Scan for the cell matching the given text and deliver its (x, y) coordinate at center. 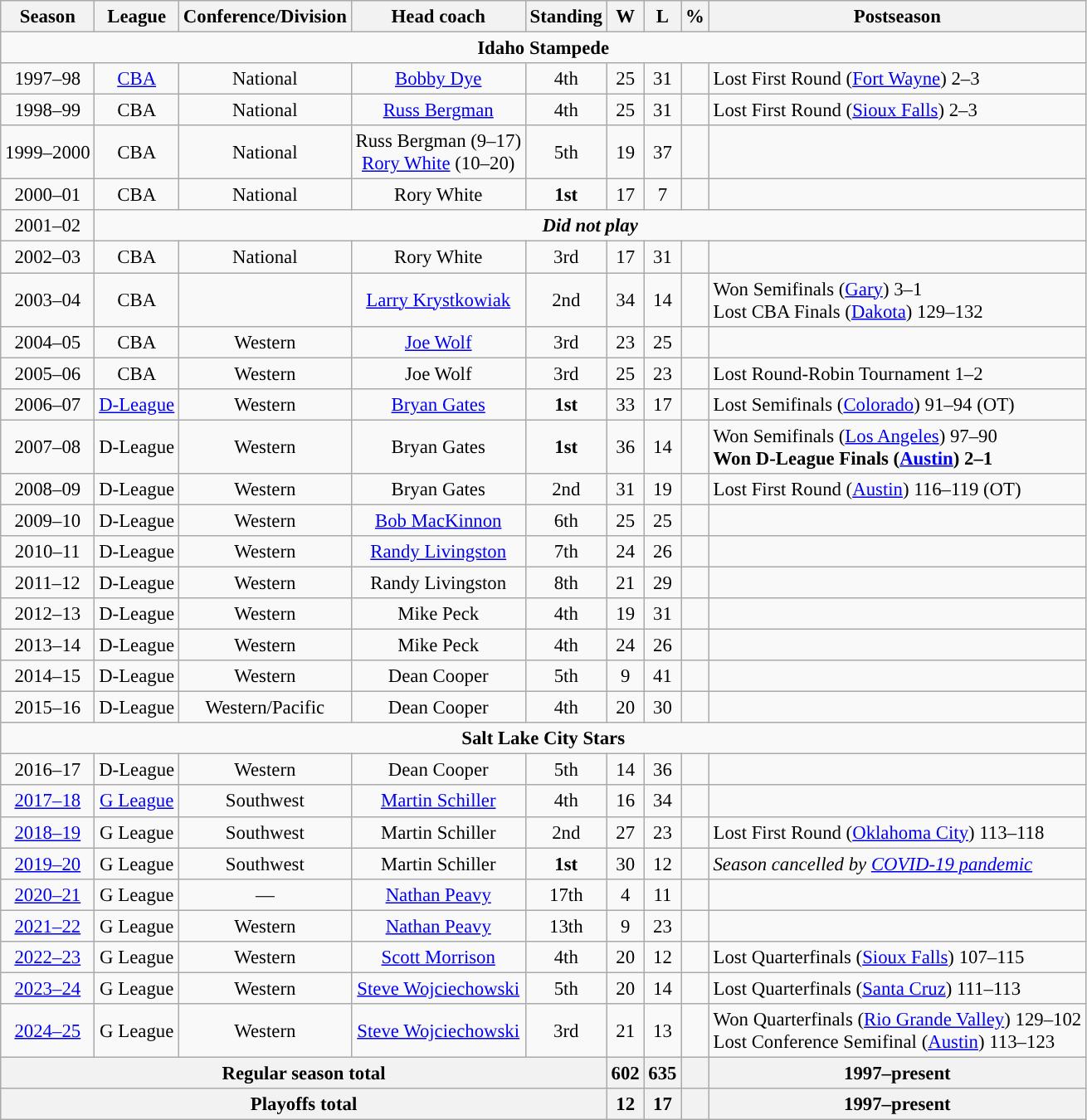
Larry Krystkowiak (438, 300)
2016–17 (48, 770)
League (137, 17)
Won Quarterfinals (Rio Grande Valley) 129–102Lost Conference Semifinal (Austin) 113–123 (897, 1030)
Head coach (438, 17)
Season (48, 17)
2008–09 (48, 489)
2019–20 (48, 864)
1997–98 (48, 79)
13th (566, 926)
41 (662, 676)
2024–25 (48, 1030)
2001–02 (48, 226)
1998–99 (48, 110)
% (695, 17)
Scott Morrison (438, 957)
Won Semifinals (Gary) 3–1 Lost CBA Finals (Dakota) 129–132 (897, 300)
2002–03 (48, 257)
635 (662, 1073)
Salt Lake City Stars (543, 738)
27 (626, 832)
1999–2000 (48, 153)
11 (662, 894)
Idaho Stampede (543, 48)
33 (626, 404)
2009–10 (48, 520)
Postseason (897, 17)
29 (662, 582)
Season cancelled by COVID-19 pandemic (897, 864)
Lost Quarterfinals (Sioux Falls) 107–115 (897, 957)
Won Semifinals (Los Angeles) 97–90 Won D-League Finals (Austin) 2–1 (897, 446)
2013–14 (48, 645)
Did not play (591, 226)
L (662, 17)
Bobby Dye (438, 79)
Bob MacKinnon (438, 520)
Russ Bergman (9–17)Rory White (10–20) (438, 153)
2020–21 (48, 894)
2021–22 (48, 926)
2010–11 (48, 552)
Conference/Division (266, 17)
6th (566, 520)
13 (662, 1030)
— (266, 894)
602 (626, 1073)
Playoffs total (304, 1104)
2022–23 (48, 957)
2012–13 (48, 614)
W (626, 17)
Lost First Round (Sioux Falls) 2–3 (897, 110)
Lost First Round (Austin) 116–119 (OT) (897, 489)
17th (566, 894)
2006–07 (48, 404)
2000–01 (48, 195)
2023–24 (48, 988)
2018–19 (48, 832)
2005–06 (48, 373)
Lost Semifinals (Colorado) 91–94 (OT) (897, 404)
2015–16 (48, 708)
Regular season total (304, 1073)
4 (626, 894)
8th (566, 582)
7th (566, 552)
16 (626, 801)
Lost Quarterfinals (Santa Cruz) 111–113 (897, 988)
2003–04 (48, 300)
Lost First Round (Fort Wayne) 2–3 (897, 79)
7 (662, 195)
Standing (566, 17)
Lost Round-Robin Tournament 1–2 (897, 373)
Russ Bergman (438, 110)
2017–18 (48, 801)
2014–15 (48, 676)
2011–12 (48, 582)
Lost First Round (Oklahoma City) 113–118 (897, 832)
2007–08 (48, 446)
Western/Pacific (266, 708)
2004–05 (48, 342)
37 (662, 153)
